Identify which cell holds the provided text, then report its [x, y] central coordinate. 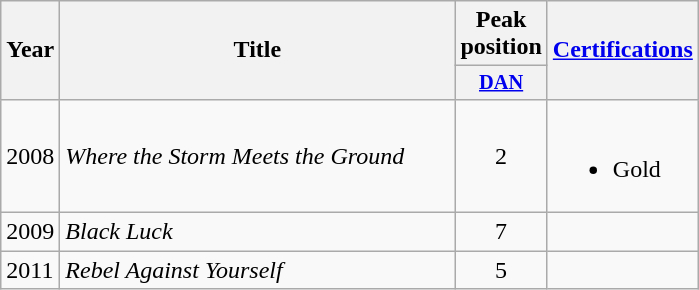
Black Luck [258, 232]
Gold [622, 156]
Peak position [501, 34]
DAN [501, 83]
Where the Storm Meets the Ground [258, 156]
5 [501, 270]
Year [30, 50]
Rebel Against Yourself [258, 270]
2 [501, 156]
2009 [30, 232]
Certifications [622, 50]
Title [258, 50]
2011 [30, 270]
7 [501, 232]
2008 [30, 156]
